Output the (X, Y) coordinate of the center of the cell containing the given text.  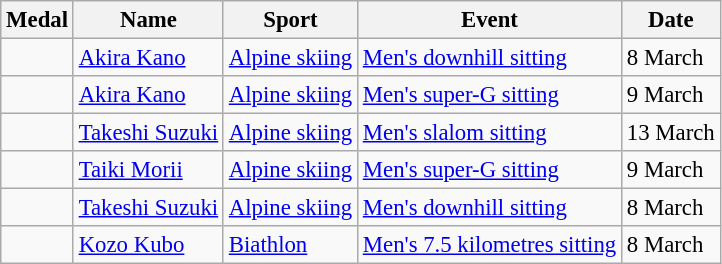
Taiki Morii (148, 170)
Sport (290, 20)
Date (670, 20)
Kozo Kubo (148, 245)
Men's slalom sitting (489, 133)
Medal (38, 20)
Biathlon (290, 245)
Name (148, 20)
Men's 7.5 kilometres sitting (489, 245)
13 March (670, 133)
Event (489, 20)
